Output the [x, y] coordinate of the center of the cell containing the given text.  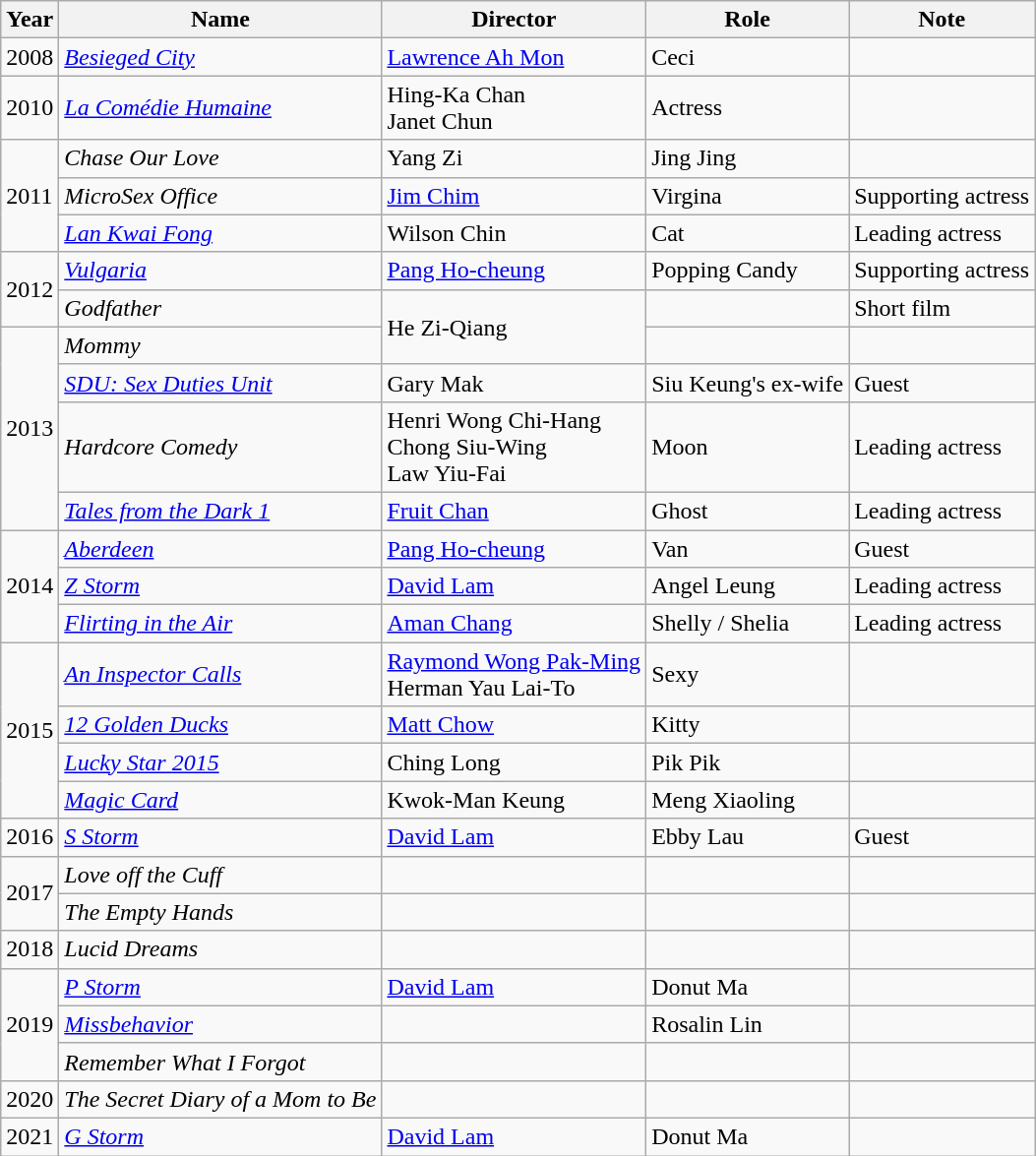
2017 [30, 893]
G Storm [220, 1136]
2014 [30, 585]
Siu Keung's ex-wife [748, 383]
Aberdeen [220, 548]
Mommy [220, 345]
Hing-Ka Chan Janet Chun [514, 108]
Henri Wong Chi-Hang Chong Siu-Wing Law Yiu-Fai [514, 447]
Hardcore Comedy [220, 447]
Wilson Chin [514, 233]
Sexy [748, 675]
Popping Candy [748, 271]
S Storm [220, 837]
Pik Pik [748, 762]
La Comédie Humaine [220, 108]
2011 [30, 196]
Actress [748, 108]
Jim Chim [514, 196]
Yang Zi [514, 158]
Ebby Lau [748, 837]
Ghost [748, 511]
Virgina [748, 196]
Matt Chow [514, 725]
Director [514, 20]
Besieged City [220, 57]
Gary Mak [514, 383]
Vulgaria [220, 271]
An Inspector Calls [220, 675]
Missbehavior [220, 1024]
Lawrence Ah Mon [514, 57]
2018 [30, 949]
Kwok-Man Keung [514, 800]
Rosalin Lin [748, 1024]
Name [220, 20]
Aman Chang [514, 624]
12 Golden Ducks [220, 725]
Fruit Chan [514, 511]
The Empty Hands [220, 912]
2019 [30, 1024]
Short film [943, 308]
Godfather [220, 308]
2012 [30, 289]
Chase Our Love [220, 158]
SDU: Sex Duties Unit [220, 383]
P Storm [220, 987]
Shelly / Shelia [748, 624]
Raymond Wong Pak-Ming Herman Yau Lai-To [514, 675]
Kitty [748, 725]
Angel Leung [748, 586]
The Secret Diary of a Mom to Be [220, 1099]
Love off the Cuff [220, 875]
MicroSex Office [220, 196]
Z Storm [220, 586]
2021 [30, 1136]
Jing Jing [748, 158]
2013 [30, 428]
Van [748, 548]
Meng Xiaoling [748, 800]
Flirting in the Air [220, 624]
2020 [30, 1099]
He Zi-Qiang [514, 327]
Lucky Star 2015 [220, 762]
Lucid Dreams [220, 949]
Magic Card [220, 800]
Ching Long [514, 762]
2016 [30, 837]
Remember What I Forgot [220, 1062]
Cat [748, 233]
2008 [30, 57]
Year [30, 20]
2015 [30, 730]
Role [748, 20]
Lan Kwai Fong [220, 233]
2010 [30, 108]
Tales from the Dark 1 [220, 511]
Note [943, 20]
Ceci [748, 57]
Moon [748, 447]
